Determine the (x, y) coordinate at the center of the cell enclosing the given text.  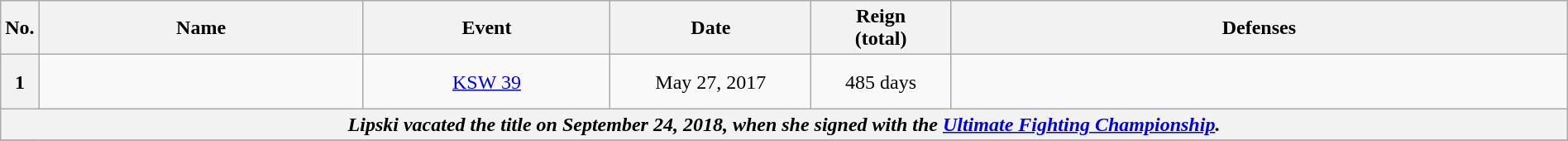
Lipski vacated the title on September 24, 2018, when she signed with the Ultimate Fighting Championship. (784, 124)
Date (711, 28)
KSW 39 (486, 81)
485 days (882, 81)
Defenses (1259, 28)
Reign(total) (882, 28)
Event (486, 28)
May 27, 2017 (711, 81)
Name (201, 28)
No. (20, 28)
1 (20, 81)
